Pinpoint the cell where the given text exists, returning its (X, Y) midpoint coordinate. 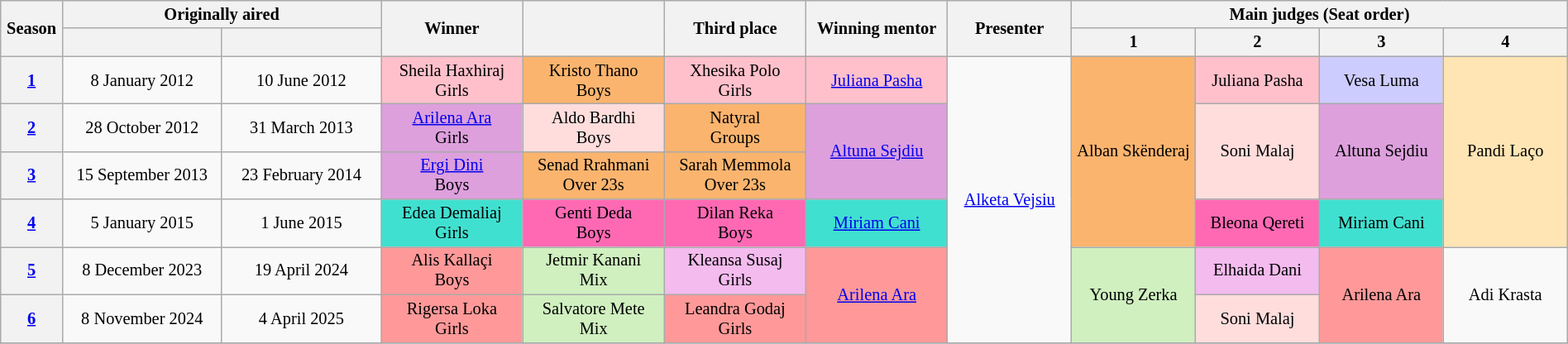
Kristo ThanoBoys (594, 80)
Aldo BardhiBoys (594, 127)
Alketa Vejsiu (1010, 199)
Leandra GodajGirls (734, 318)
5 January 2015 (142, 223)
8 December 2023 (142, 270)
1 June 2015 (301, 223)
Salvatore MeteMix (594, 318)
Winner (452, 28)
Bleona Qereti (1258, 223)
Presenter (1010, 28)
31 March 2013 (301, 127)
Alis KallaçiBoys (452, 270)
Senad RrahmaniOver 23s (594, 175)
Arilena AraGirls (452, 127)
8 November 2024 (142, 318)
8 January 2012 (142, 80)
Pandi Laço (1505, 152)
Sarah MemmolaOver 23s (734, 175)
Kleansa SusajGirls (734, 270)
Winning mentor (877, 28)
4 April 2025 (301, 318)
10 June 2012 (301, 80)
5 (31, 270)
28 October 2012 (142, 127)
23 February 2014 (301, 175)
Season (31, 28)
Vesa Luma (1381, 80)
Alban Skënderaj (1134, 152)
Ergi DiniBoys (452, 175)
Main judges (Seat order) (1320, 14)
Adi Krasta (1505, 294)
Genti DedaBoys (594, 223)
Xhesika PoloGirls (734, 80)
19 April 2024 (301, 270)
Sheila HaxhirajGirls (452, 80)
Young Zerka (1134, 294)
Dilan RekaBoys (734, 223)
Jetmir KananiMix (594, 270)
NatyralGroups (734, 127)
6 (31, 318)
Elhaida Dani (1258, 270)
Edea DemaliajGirls (452, 223)
15 September 2013 (142, 175)
Originally aired (222, 14)
Rigersa LokaGirls (452, 318)
Third place (734, 28)
